Detect which cell encompasses the target text, then output its [X, Y] center coordinate. 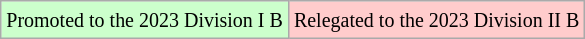
Relegated to the 2023 Division II B [436, 20]
Promoted to the 2023 Division I B [145, 20]
